Locate the cell with the specified text and output its (X, Y) center coordinate. 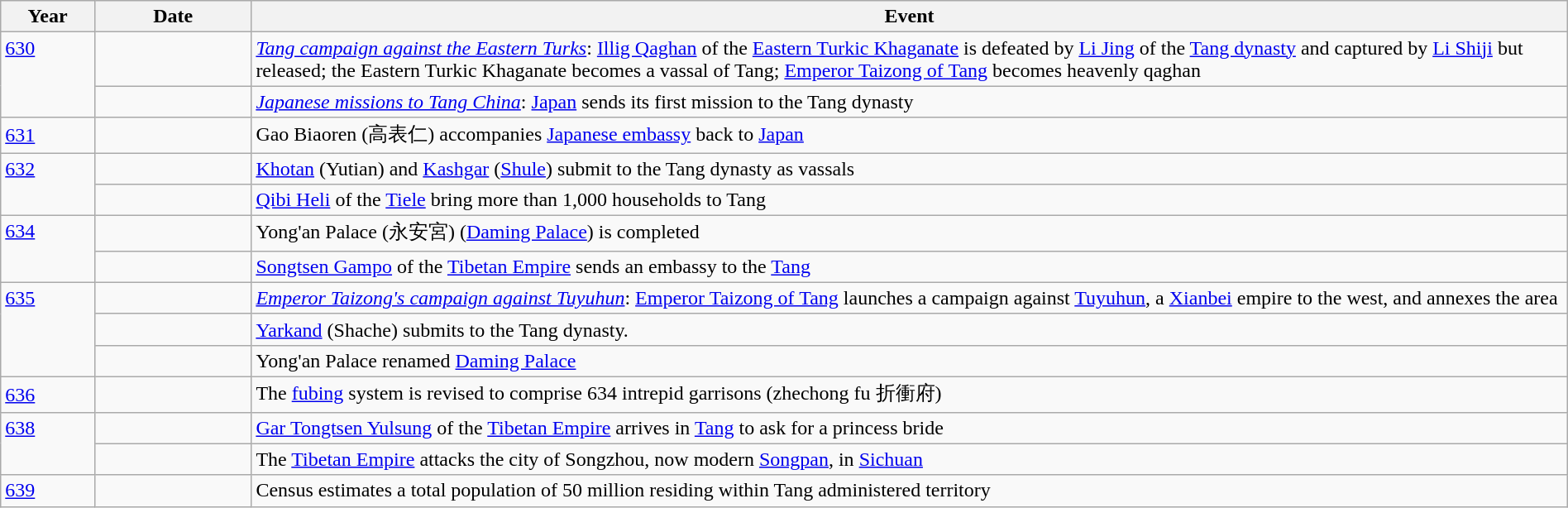
630 (48, 74)
635 (48, 329)
Date (172, 17)
Year (48, 17)
Yong'an Palace (永安宮) (Daming Palace) is completed (910, 233)
Khotan (Yutian) and Kashgar (Shule) submit to the Tang dynasty as vassals (910, 168)
632 (48, 184)
Songtsen Gampo of the Tibetan Empire sends an embassy to the Tang (910, 266)
Census estimates a total population of 50 million residing within Tang administered territory (910, 491)
Gar Tongtsen Yulsung of the Tibetan Empire arrives in Tang to ask for a princess bride (910, 428)
Japanese missions to Tang China: Japan sends its first mission to the Tang dynasty (910, 102)
636 (48, 394)
Gao Biaoren (高表仁) accompanies Japanese embassy back to Japan (910, 136)
Yarkand (Shache) submits to the Tang dynasty. (910, 329)
631 (48, 136)
634 (48, 250)
The Tibetan Empire attacks the city of Songzhou, now modern Songpan, in Sichuan (910, 459)
Yong'an Palace renamed Daming Palace (910, 361)
The fubing system is revised to comprise 634 intrepid garrisons (zhechong fu 折衝府) (910, 394)
Event (910, 17)
638 (48, 443)
639 (48, 491)
Qibi Heli of the Tiele bring more than 1,000 households to Tang (910, 200)
